Search for the cell housing the specified text and yield its (X, Y) center coordinate. 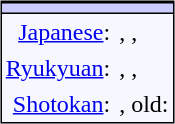
Shotokan: (58, 104)
, old: (144, 104)
Ryukyuan: (58, 68)
Japanese: (58, 32)
